Detect which cell encompasses the target text, then output its [x, y] center coordinate. 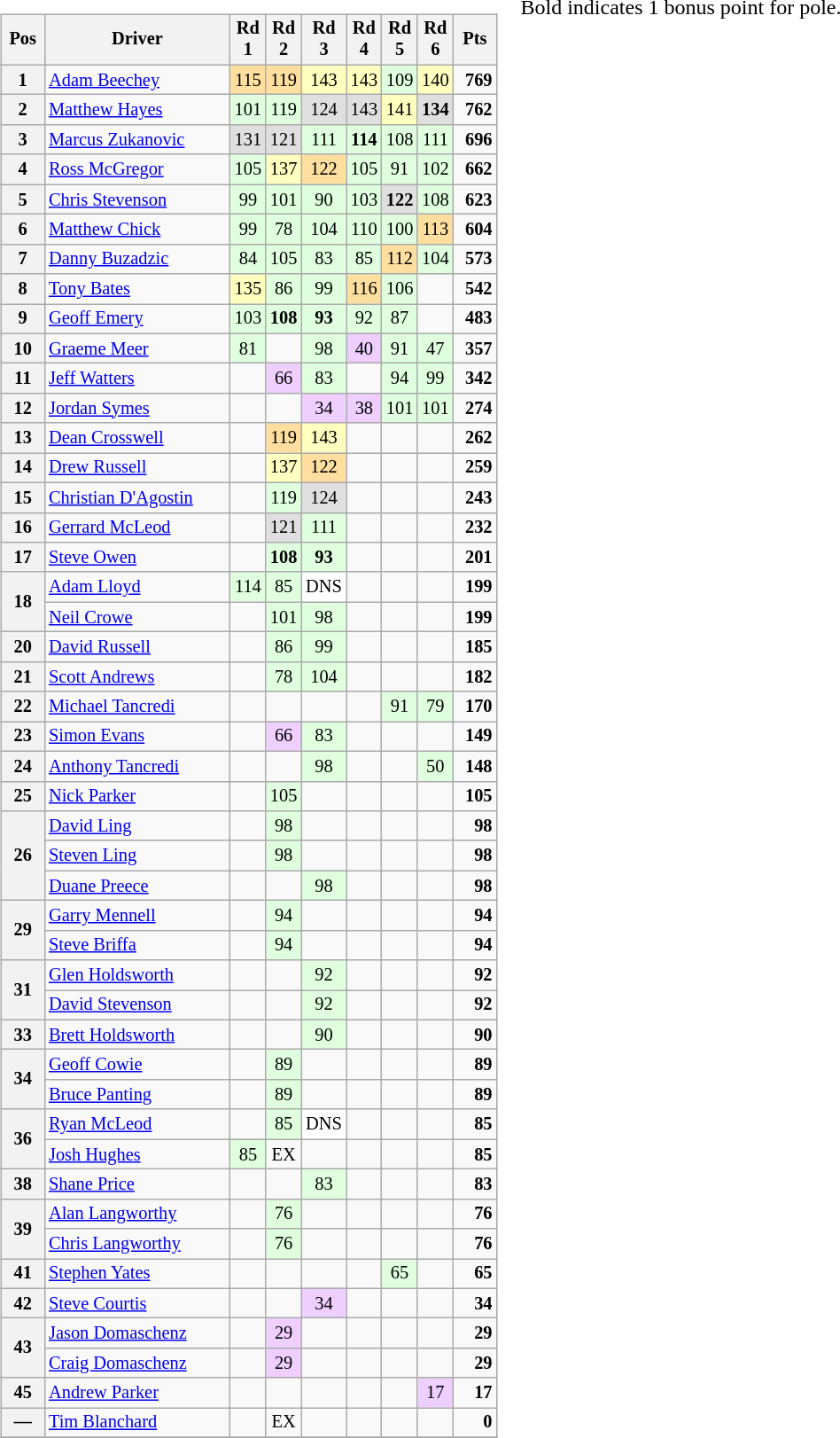
769 [475, 80]
Bruce Panting [137, 1095]
David Ling [137, 826]
148 [475, 766]
Matthew Hayes [137, 110]
87 [400, 319]
7 [23, 259]
Craig Domaschenz [137, 1364]
573 [475, 259]
4 [23, 169]
Steven Ling [137, 856]
542 [475, 289]
Tim Blanchard [137, 1423]
6 [23, 230]
Shane Price [137, 1184]
Rd 3 [323, 40]
134 [435, 110]
1 [23, 80]
Pos [23, 40]
Michael Tancredi [137, 707]
21 [23, 676]
Tony Bates [137, 289]
24 [23, 766]
Ross McGregor [137, 169]
Geoff Emery [137, 319]
Jeff Watters [137, 379]
Rd 5 [400, 40]
41 [23, 1274]
274 [475, 409]
182 [475, 676]
342 [475, 379]
Josh Hughes [137, 1154]
39 [23, 1229]
Duane Preece [137, 886]
Drew Russell [137, 468]
483 [475, 319]
Chris Stevenson [137, 199]
Dean Crosswell [137, 438]
Steve Owen [137, 558]
20 [23, 647]
Alan Langworthy [137, 1214]
Scott Andrews [137, 676]
662 [475, 169]
47 [435, 348]
25 [23, 796]
50 [435, 766]
170 [475, 707]
3 [23, 140]
Ryan McLeod [137, 1124]
0 [475, 1423]
Graeme Meer [137, 348]
Marcus Zukanovic [137, 140]
113 [435, 230]
357 [475, 348]
116 [364, 289]
David Russell [137, 647]
201 [475, 558]
Geoff Cowie [137, 1065]
Gerrard McLeod [137, 528]
36 [23, 1138]
109 [400, 80]
Rd 4 [364, 40]
11 [23, 379]
Rd 2 [284, 40]
259 [475, 468]
100 [400, 230]
9 [23, 319]
— [23, 1423]
149 [475, 737]
243 [475, 497]
Simon Evans [137, 737]
Glen Holdsworth [137, 975]
40 [364, 348]
Garry Mennell [137, 916]
623 [475, 199]
131 [248, 140]
Brett Holdsworth [137, 1035]
141 [400, 110]
112 [400, 259]
Stephen Yates [137, 1274]
Neil Crowe [137, 617]
42 [23, 1303]
22 [23, 707]
Danny Buzadzic [137, 259]
2 [23, 110]
Anthony Tancredi [137, 766]
696 [475, 140]
Christian D'Agostin [137, 497]
26 [23, 856]
106 [400, 289]
135 [248, 289]
262 [475, 438]
15 [23, 497]
10 [23, 348]
13 [23, 438]
Jordan Symes [137, 409]
43 [23, 1348]
185 [475, 647]
762 [475, 110]
81 [248, 348]
31 [23, 989]
33 [23, 1035]
12 [23, 409]
Rd 1 [248, 40]
23 [23, 737]
110 [364, 230]
604 [475, 230]
Rd 6 [435, 40]
Matthew Chick [137, 230]
Jason Domaschenz [137, 1333]
79 [435, 707]
Pts [475, 40]
5 [23, 199]
8 [23, 289]
David Stevenson [137, 1005]
Steve Briffa [137, 945]
Andrew Parker [137, 1393]
Driver [137, 40]
45 [23, 1393]
115 [248, 80]
Nick Parker [137, 796]
18 [23, 601]
14 [23, 468]
232 [475, 528]
Chris Langworthy [137, 1244]
Adam Beechey [137, 80]
16 [23, 528]
140 [435, 80]
102 [435, 169]
Adam Lloyd [137, 587]
Steve Courtis [137, 1303]
84 [248, 259]
